Scan for the cell matching the given text and deliver its [X, Y] coordinate at center. 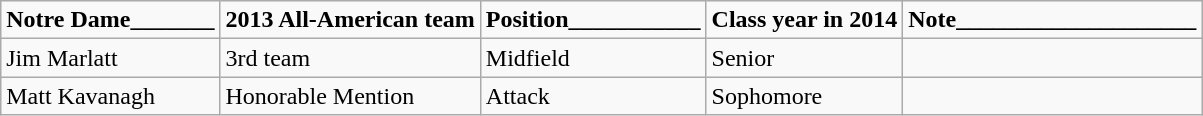
Attack [593, 96]
Senior [804, 58]
Class year in 2014 [804, 20]
2013 All-American team [350, 20]
Note____________________ [1052, 20]
Matt Kavanagh [110, 96]
3rd team [350, 58]
Honorable Mention [350, 96]
Jim Marlatt [110, 58]
Position___________ [593, 20]
Midfield [593, 58]
Notre Dame_______ [110, 20]
Sophomore [804, 96]
